Scan for the cell matching the given text and deliver its [x, y] coordinate at center. 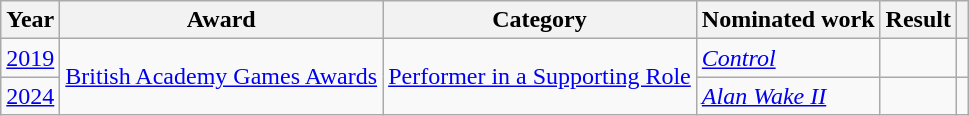
2024 [30, 96]
Category [540, 20]
Result [918, 20]
2019 [30, 58]
Performer in a Supporting Role [540, 77]
Year [30, 20]
Alan Wake II [788, 96]
Control [788, 58]
Nominated work [788, 20]
British Academy Games Awards [222, 77]
Award [222, 20]
